Locate the cell with the specified text and output its (x, y) center coordinate. 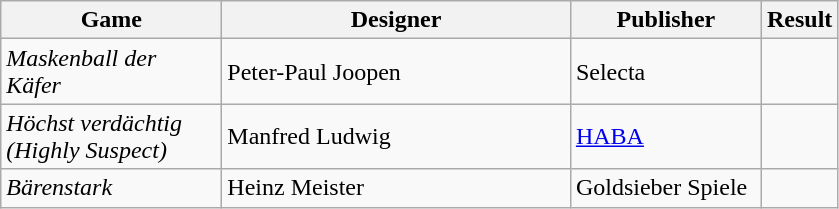
Bärenstark (112, 188)
Manfred Ludwig (396, 136)
Game (112, 20)
Maskenball der Käfer (112, 72)
Publisher (666, 20)
Peter-Paul Joopen (396, 72)
Designer (396, 20)
HABA (666, 136)
Result (799, 20)
Heinz Meister (396, 188)
Selecta (666, 72)
Höchst verdächtig (Highly Suspect) (112, 136)
Goldsieber Spiele (666, 188)
